Return [X, Y] of the center of cell containing provided text 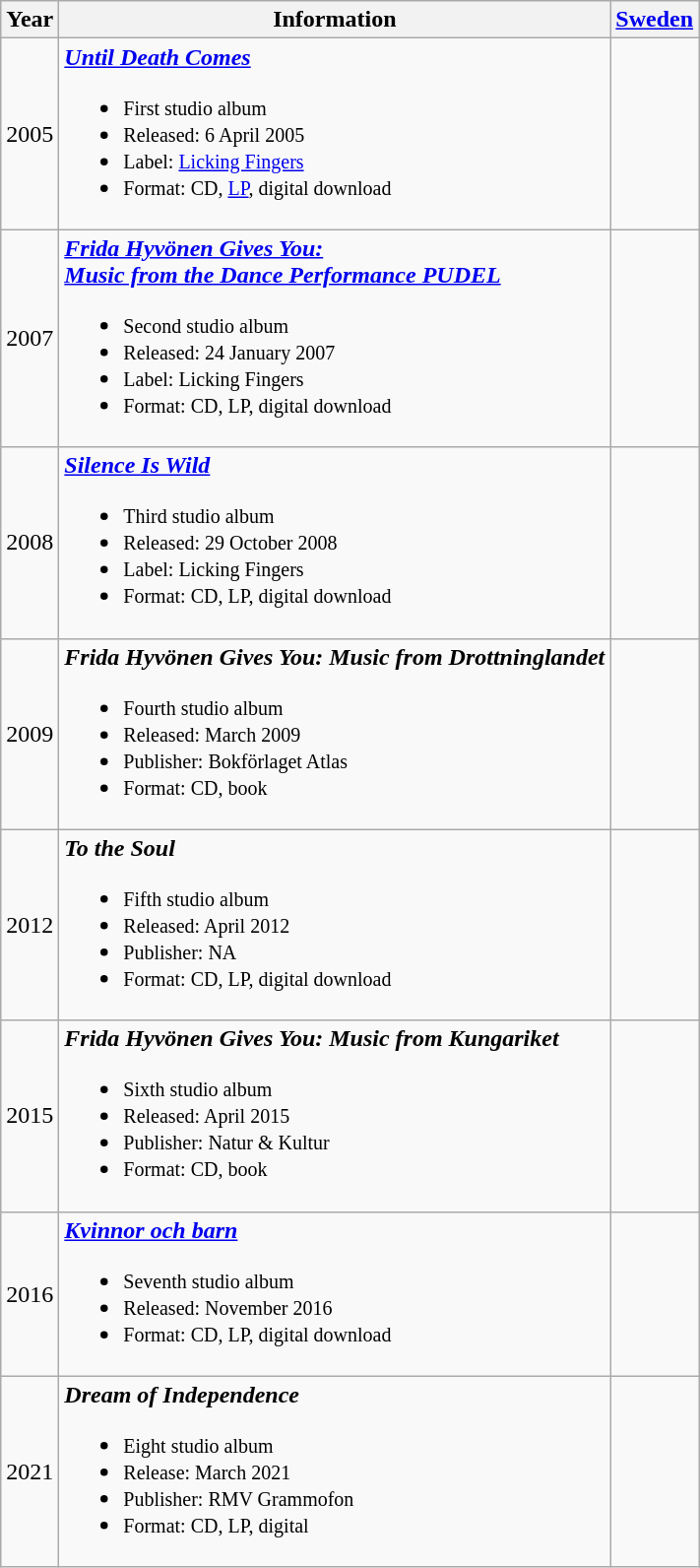
2015 [30, 1116]
Frida Hyvönen Gives You: Music from DrottninglandetFourth studio albumReleased: March 2009Publisher: Bokförlaget AtlasFormat: CD, book [335, 734]
2008 [30, 543]
2016 [30, 1294]
2012 [30, 925]
To the SoulFifth studio albumReleased: April 2012Publisher: NAFormat: CD, LP, digital download [335, 925]
Year [30, 20]
Until Death ComesFirst studio albumReleased: 6 April 2005Label: Licking FingersFormat: CD, LP, digital download [335, 134]
2005 [30, 134]
2009 [30, 734]
Frida Hyvönen Gives You: Music from KungariketSixth studio albumReleased: April 2015Publisher: Natur & KulturFormat: CD, book [335, 1116]
Silence Is WildThird studio albumReleased: 29 October 2008Label: Licking FingersFormat: CD, LP, digital download [335, 543]
Sweden [655, 20]
Kvinnor och barnSeventh studio albumReleased: November 2016Format: CD, LP, digital download [335, 1294]
2021 [30, 1471]
2007 [30, 339]
Information [335, 20]
Dream of IndependenceEight studio albumRelease: March 2021Publisher: RMV GrammofonFormat: CD, LP, digital [335, 1471]
